Identify which cell holds the provided text, then report its [X, Y] central coordinate. 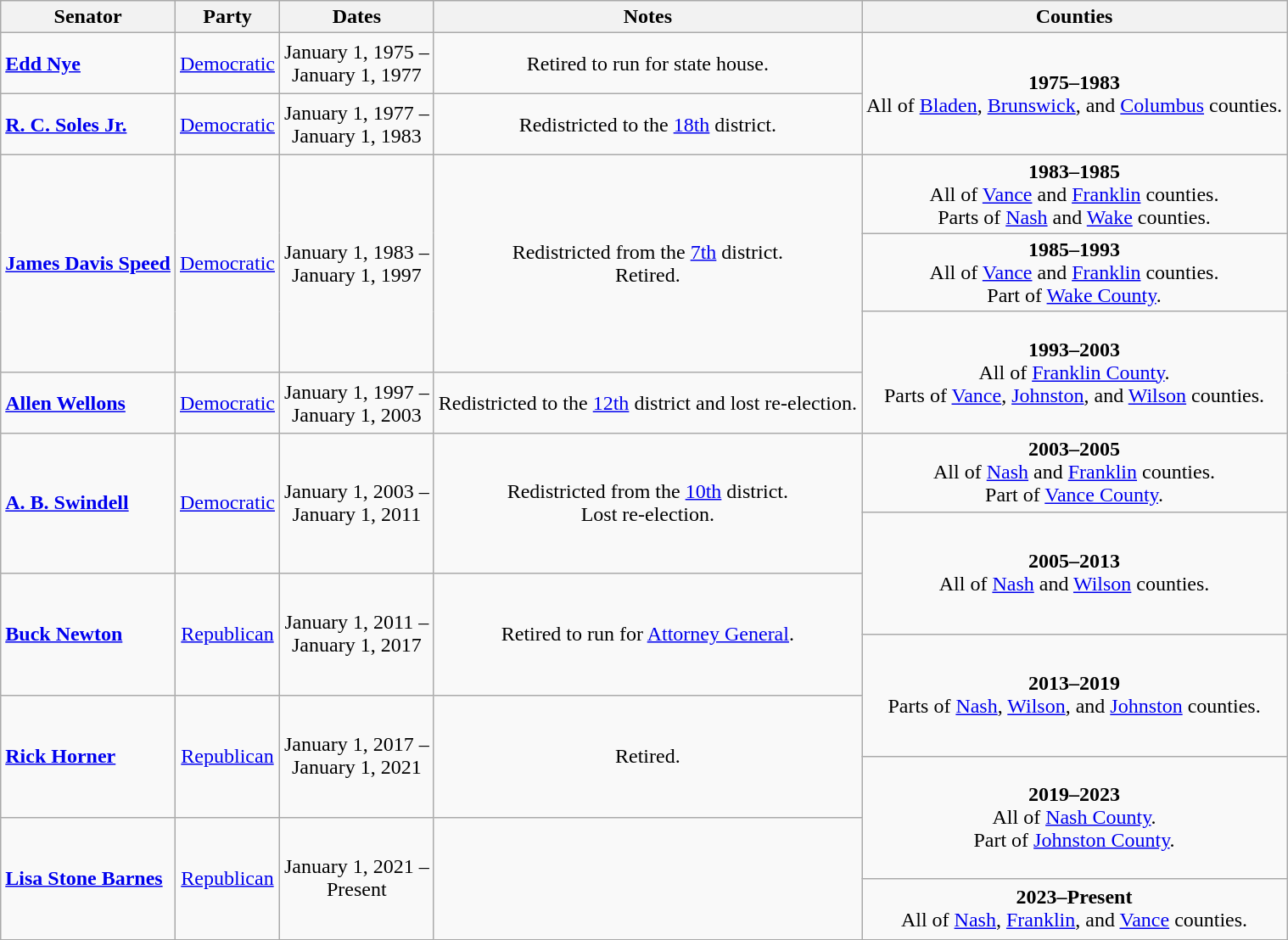
A. B. Swindell [88, 503]
1983–1985 All of Vance and Franklin counties. Parts of Nash and Wake counties. [1074, 194]
Retired to run for Attorney General. [647, 634]
James Davis Speed [88, 264]
January 1, 1983 – January 1, 1997 [356, 264]
Retired. [647, 756]
1975–1983 All of Bladen, Brunswick, and Columbus counties. [1074, 94]
Redistricted to the 12th district and lost re-election. [647, 403]
2005–2013 All of Nash and Wilson counties. [1074, 573]
Allen Wellons [88, 403]
Counties [1074, 17]
January 1, 1977 – January 1, 1983 [356, 125]
January 1, 1997 – January 1, 2003 [356, 403]
January 1, 1975 – January 1, 1977 [356, 64]
January 1, 2011 – January 1, 2017 [356, 634]
2023–Present All of Nash, Franklin, and Vance counties. [1074, 909]
Buck Newton [88, 634]
2003–2005 All of Nash and Franklin counties. Part of Vance County. [1074, 473]
Senator [88, 17]
Edd Nye [88, 64]
1985–1993 All of Vance and Franklin counties. Part of Wake County. [1074, 272]
January 1, 2021 – Present [356, 878]
1993–2003 All of Franklin County. Parts of Vance, Johnston, and Wilson counties. [1074, 372]
2013–2019 Parts of Nash, Wilson, and Johnston counties. [1074, 695]
2019–2023 All of Nash County. Part of Johnston County. [1074, 817]
Notes [647, 17]
Lisa Stone Barnes [88, 878]
Party [227, 17]
Retired to run for state house. [647, 64]
Rick Horner [88, 756]
Redistricted from the 7th district. Retired. [647, 264]
R. C. Soles Jr. [88, 125]
January 1, 2017 – January 1, 2021 [356, 756]
Dates [356, 17]
Redistricted to the 18th district. [647, 125]
Redistricted from the 10th district. Lost re-election. [647, 503]
January 1, 2003 – January 1, 2011 [356, 503]
